Capture the cell that displays the provided text and extract its [X, Y] central coordinate. 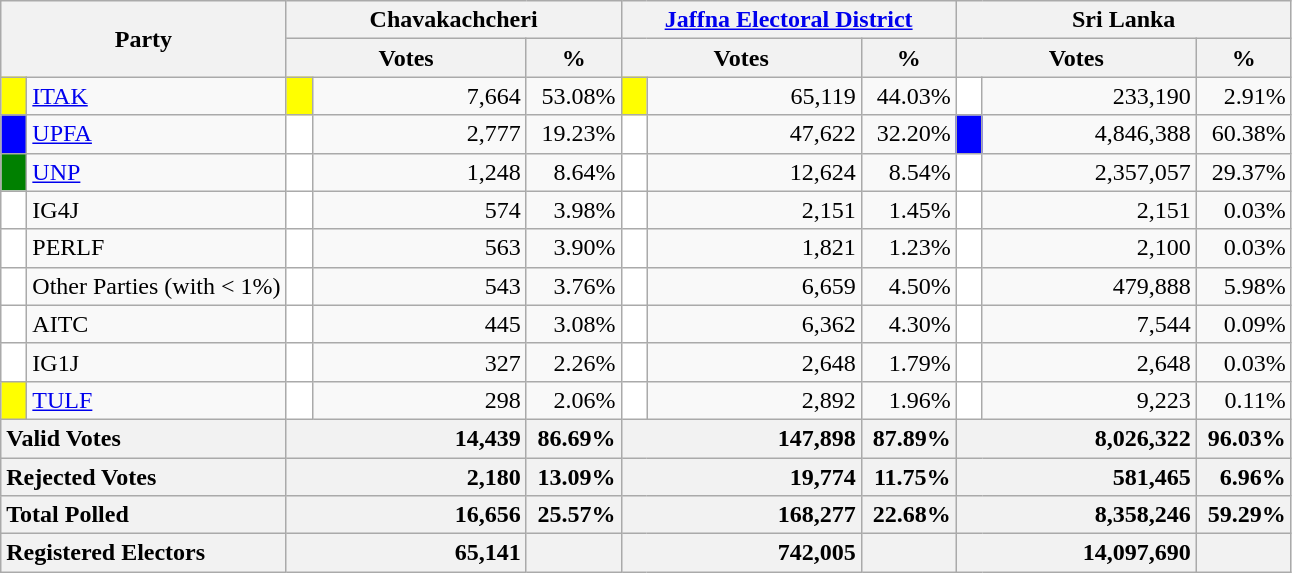
65,141 [406, 553]
1.96% [908, 400]
2.26% [574, 362]
3.76% [574, 286]
445 [419, 324]
19.23% [574, 134]
13.09% [574, 477]
1,821 [754, 248]
44.03% [908, 96]
2,100 [1089, 248]
327 [419, 362]
PERLF [156, 248]
0.11% [1244, 400]
2,777 [419, 134]
7,544 [1089, 324]
86.69% [574, 438]
7,664 [419, 96]
168,277 [741, 515]
3.08% [574, 324]
1.23% [908, 248]
147,898 [741, 438]
Jaffna Electoral District [788, 20]
14,439 [406, 438]
Total Polled [144, 515]
3.90% [574, 248]
Sri Lanka [1124, 20]
4.30% [908, 324]
60.38% [1244, 134]
574 [419, 210]
2,180 [406, 477]
87.89% [908, 438]
Chavakachcheri [454, 20]
4,846,388 [1089, 134]
UNP [156, 172]
8.64% [574, 172]
8,358,246 [1076, 515]
233,190 [1089, 96]
1.79% [908, 362]
1.45% [908, 210]
96.03% [1244, 438]
479,888 [1089, 286]
AITC [156, 324]
59.29% [1244, 515]
298 [419, 400]
Valid Votes [144, 438]
19,774 [741, 477]
Other Parties (with < 1%) [156, 286]
Party [144, 39]
UPFA [156, 134]
1,248 [419, 172]
TULF [156, 400]
32.20% [908, 134]
Rejected Votes [144, 477]
2,357,057 [1089, 172]
53.08% [574, 96]
6.96% [1244, 477]
29.37% [1244, 172]
47,622 [754, 134]
22.68% [908, 515]
8,026,322 [1076, 438]
IG4J [156, 210]
6,362 [754, 324]
543 [419, 286]
2.06% [574, 400]
2.91% [1244, 96]
6,659 [754, 286]
5.98% [1244, 286]
25.57% [574, 515]
0.09% [1244, 324]
8.54% [908, 172]
ITAK [156, 96]
IG1J [156, 362]
12,624 [754, 172]
3.98% [574, 210]
Registered Electors [144, 553]
2,892 [754, 400]
9,223 [1089, 400]
4.50% [908, 286]
11.75% [908, 477]
65,119 [754, 96]
563 [419, 248]
742,005 [741, 553]
581,465 [1076, 477]
14,097,690 [1076, 553]
16,656 [406, 515]
